Capture the cell that displays the provided text and extract its (X, Y) central coordinate. 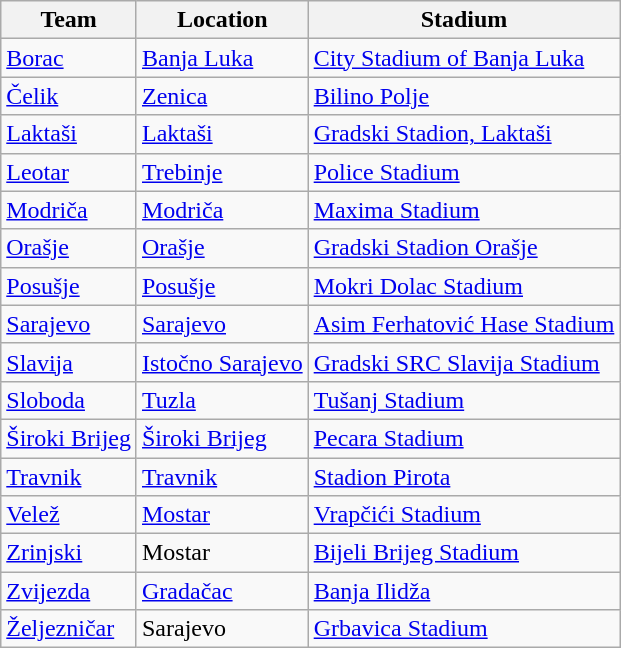
Gradski Stadion Orašje (464, 248)
Mokri Dolac Stadium (464, 286)
Sloboda (69, 400)
Stadium (464, 20)
Istočno Sarajevo (222, 362)
Borac (69, 58)
Banja Ilidža (464, 591)
Pecara Stadium (464, 438)
Stadion Pirota (464, 477)
Tušanj Stadium (464, 400)
Zenica (222, 96)
Zvijezda (69, 591)
Vrapčići Stadium (464, 515)
City Stadium of Banja Luka (464, 58)
Bijeli Brijeg Stadium (464, 553)
Trebinje (222, 172)
Bilino Polje (464, 96)
Gradski SRC Slavija Stadium (464, 362)
Zrinjski (69, 553)
Grbavica Stadium (464, 629)
Slavija (69, 362)
Željezničar (69, 629)
Team (69, 20)
Gradski Stadion, Laktaši (464, 134)
Velež (69, 515)
Čelik (69, 96)
Leotar (69, 172)
Asim Ferhatović Hase Stadium (464, 324)
Police Stadium (464, 172)
Location (222, 20)
Maxima Stadium (464, 210)
Tuzla (222, 400)
Banja Luka (222, 58)
Gradačac (222, 591)
